Find where the given text appears and provide that cell's center as (X, Y) coordinate. 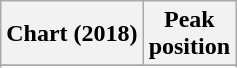
Chart (2018) (72, 34)
Peakposition (189, 34)
